For the text-containing cell, return its midpoint in (x, y) coordinate format. 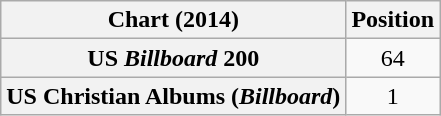
Chart (2014) (174, 20)
Position (393, 20)
US Billboard 200 (174, 58)
1 (393, 96)
64 (393, 58)
US Christian Albums (Billboard) (174, 96)
